Return the [X, Y] coordinate for the center point of the cell that contains the specified text.  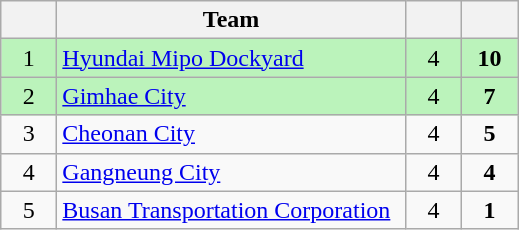
Gimhae City [232, 96]
10 [489, 58]
7 [489, 96]
2 [29, 96]
Hyundai Mipo Dockyard [232, 58]
Team [232, 20]
Cheonan City [232, 134]
Busan Transportation Corporation [232, 210]
Gangneung City [232, 172]
3 [29, 134]
